Identify which cell holds the provided text, then report its (x, y) central coordinate. 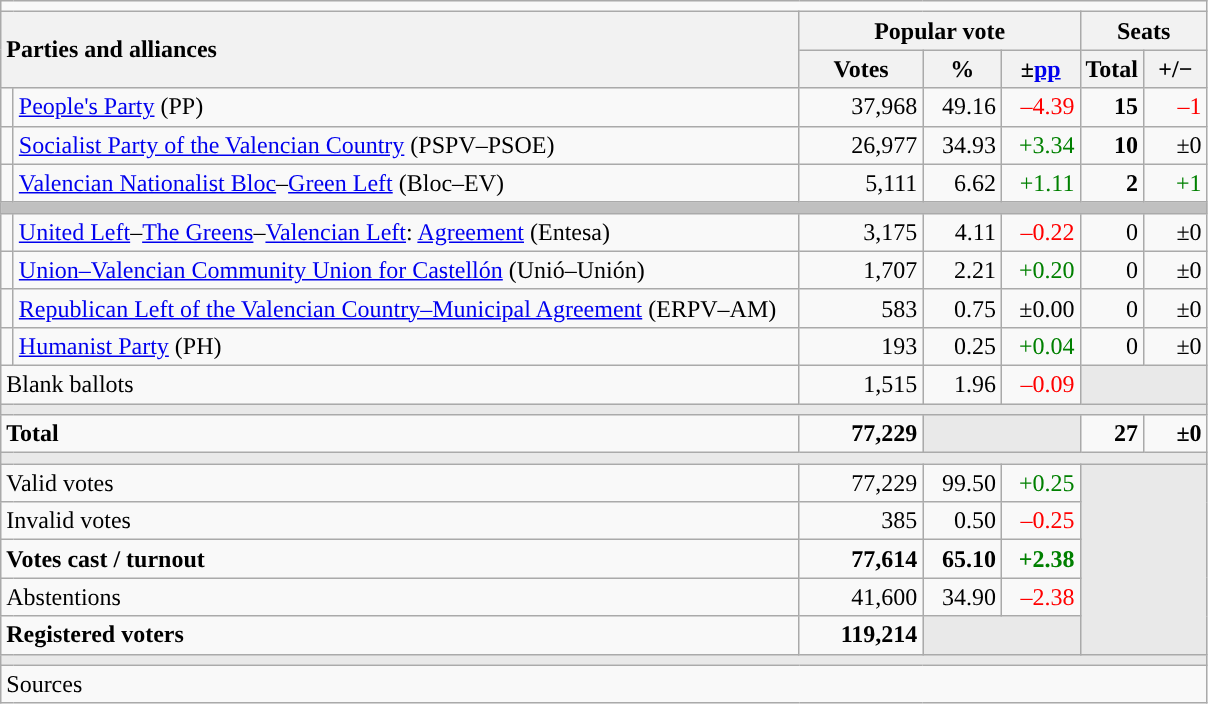
+0.20 (1040, 270)
26,977 (861, 145)
0.25 (962, 346)
±pp (1040, 69)
6.62 (962, 183)
Abstentions (400, 597)
Republican Left of the Valencian Country–Municipal Agreement (ERPV–AM) (406, 308)
±0.00 (1040, 308)
Valencian Nationalist Bloc–Green Left (Bloc–EV) (406, 183)
Invalid votes (400, 521)
37,968 (861, 107)
41,600 (861, 597)
193 (861, 346)
4.11 (962, 232)
–2.38 (1040, 597)
+0.04 (1040, 346)
0.50 (962, 521)
Popular vote (940, 31)
–4.39 (1040, 107)
2.21 (962, 270)
2 (1112, 183)
People's Party (PP) (406, 107)
385 (861, 521)
Socialist Party of the Valencian Country (PSPV–PSOE) (406, 145)
Valid votes (400, 483)
+1.11 (1040, 183)
Parties and alliances (400, 50)
49.16 (962, 107)
Votes cast / turnout (400, 559)
–0.22 (1040, 232)
Blank ballots (400, 384)
–0.09 (1040, 384)
3,175 (861, 232)
0.75 (962, 308)
+/− (1176, 69)
27 (1112, 434)
583 (861, 308)
119,214 (861, 635)
1,515 (861, 384)
+1 (1176, 183)
10 (1112, 145)
+3.34 (1040, 145)
United Left–The Greens–Valencian Left: Agreement (Entesa) (406, 232)
65.10 (962, 559)
–0.25 (1040, 521)
% (962, 69)
+2.38 (1040, 559)
+0.25 (1040, 483)
Votes (861, 69)
15 (1112, 107)
Union–Valencian Community Union for Castellón (Unió–Unión) (406, 270)
5,111 (861, 183)
Sources (604, 684)
34.93 (962, 145)
Humanist Party (PH) (406, 346)
Registered voters (400, 635)
77,614 (861, 559)
Seats (1144, 31)
99.50 (962, 483)
–1 (1176, 107)
1,707 (861, 270)
1.96 (962, 384)
34.90 (962, 597)
